Provide the (X, Y) coordinate of the cell's center where the given text is located.  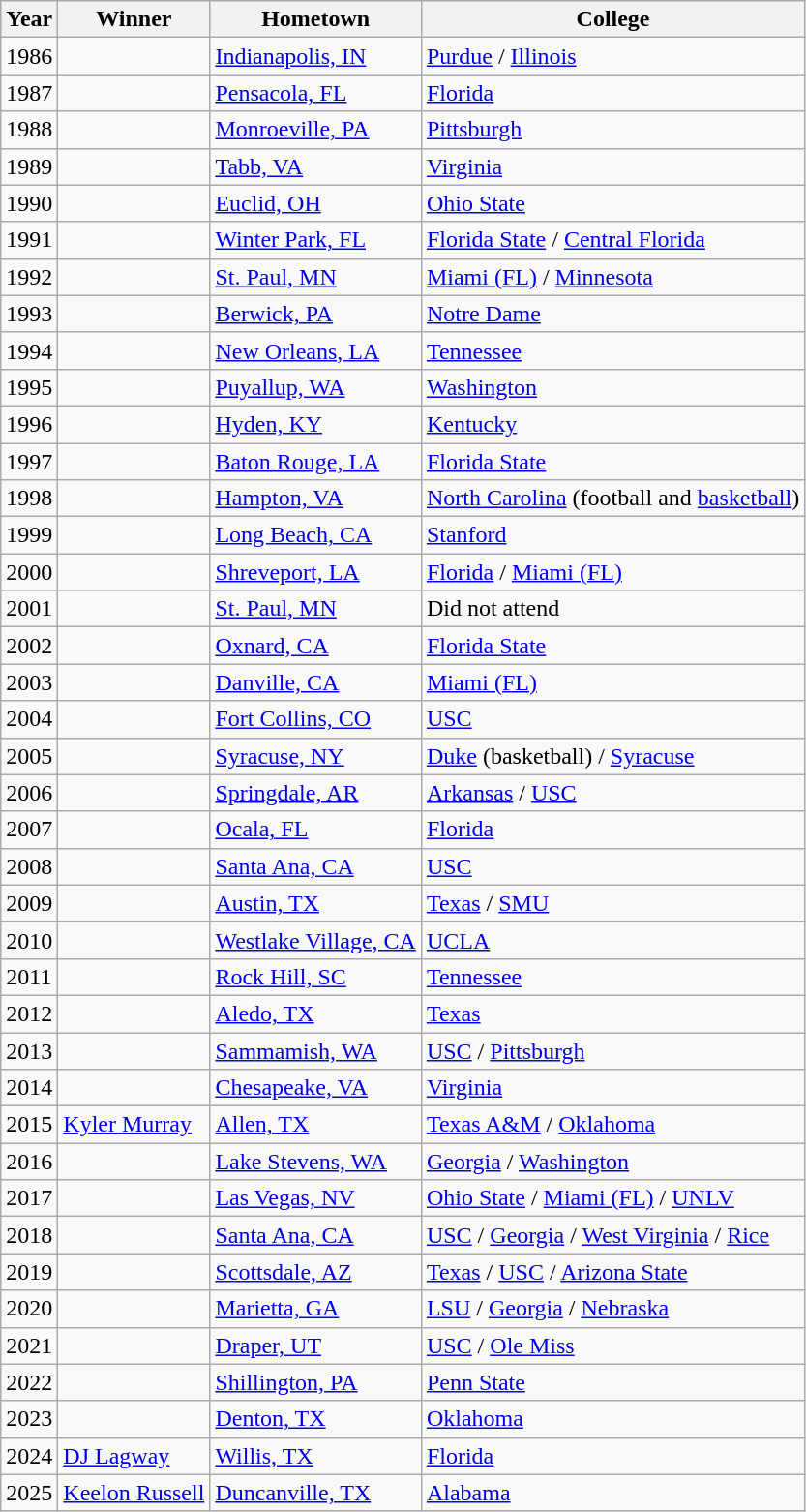
Miami (FL) (612, 682)
1995 (29, 387)
2012 (29, 1013)
Lake Stevens, WA (315, 1162)
Scottsdale, AZ (315, 1272)
2023 (29, 1419)
USC / Pittsburgh (612, 1050)
Miami (FL) / Minnesota (612, 277)
2025 (29, 1493)
2005 (29, 756)
2015 (29, 1125)
Long Beach, CA (315, 535)
2013 (29, 1050)
2001 (29, 609)
1986 (29, 56)
Draper, UT (315, 1346)
Syracuse, NY (315, 756)
New Orleans, LA (315, 350)
Arkansas / USC (612, 793)
2000 (29, 572)
Purdue / Illinois (612, 56)
Springdale, AR (315, 793)
1991 (29, 240)
2017 (29, 1198)
2006 (29, 793)
Notre Dame (612, 314)
USC / Ole Miss (612, 1346)
Oklahoma (612, 1419)
Kentucky (612, 424)
2020 (29, 1309)
Shillington, PA (315, 1382)
1996 (29, 424)
2018 (29, 1235)
Ohio State / Miami (FL) / UNLV (612, 1198)
Georgia / Washington (612, 1162)
Kyler Murray (134, 1125)
2024 (29, 1456)
Shreveport, LA (315, 572)
Ocala, FL (315, 830)
1994 (29, 350)
DJ Lagway (134, 1456)
Texas / SMU (612, 903)
North Carolina (football and basketball) (612, 499)
2021 (29, 1346)
Pittsburgh (612, 130)
Baton Rouge, LA (315, 462)
Hampton, VA (315, 499)
1989 (29, 166)
College (612, 19)
Fort Collins, CO (315, 719)
2014 (29, 1088)
Winner (134, 19)
Aledo, TX (315, 1013)
Year (29, 19)
Stanford (612, 535)
Texas (612, 1013)
2007 (29, 830)
Florida State / Central Florida (612, 240)
Berwick, PA (315, 314)
Winter Park, FL (315, 240)
Ohio State (612, 203)
1988 (29, 130)
Hyden, KY (315, 424)
1993 (29, 314)
2003 (29, 682)
Westlake Village, CA (315, 940)
1999 (29, 535)
Pensacola, FL (315, 93)
USC / Georgia / West Virginia / Rice (612, 1235)
Austin, TX (315, 903)
Tabb, VA (315, 166)
2019 (29, 1272)
Texas A&M / Oklahoma (612, 1125)
Indianapolis, IN (315, 56)
2009 (29, 903)
2010 (29, 940)
1990 (29, 203)
Duke (basketball) / Syracuse (612, 756)
Danville, CA (315, 682)
Las Vegas, NV (315, 1198)
Duncanville, TX (315, 1493)
Florida / Miami (FL) (612, 572)
Denton, TX (315, 1419)
Rock Hill, SC (315, 977)
Puyallup, WA (315, 387)
Monroeville, PA (315, 130)
Washington (612, 387)
Keelon Russell (134, 1493)
1997 (29, 462)
2008 (29, 866)
Penn State (612, 1382)
2011 (29, 977)
Alabama (612, 1493)
Allen, TX (315, 1125)
2016 (29, 1162)
Texas / USC / Arizona State (612, 1272)
2022 (29, 1382)
Hometown (315, 19)
UCLA (612, 940)
Oxnard, CA (315, 646)
1987 (29, 93)
2002 (29, 646)
Euclid, OH (315, 203)
LSU / Georgia / Nebraska (612, 1309)
1992 (29, 277)
1998 (29, 499)
Did not attend (612, 609)
Marietta, GA (315, 1309)
2004 (29, 719)
Sammamish, WA (315, 1050)
Chesapeake, VA (315, 1088)
Willis, TX (315, 1456)
